Capture the cell that displays the provided text and extract its [x, y] central coordinate. 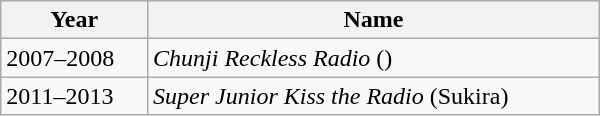
2011–2013 [74, 96]
Name [374, 20]
2007–2008 [74, 58]
Super Junior Kiss the Radio (Sukira) [374, 96]
Year [74, 20]
Chunji Reckless Radio () [374, 58]
